Extract the [X, Y] coordinate from the center of the cell holding the provided text.  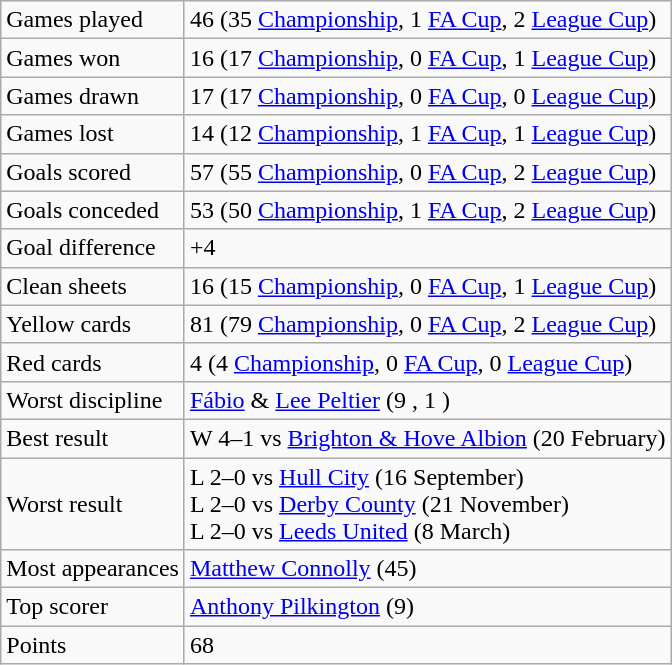
68 [428, 645]
16 (15 Championship, 0 FA Cup, 1 League Cup) [428, 286]
Fábio & Lee Peltier (9 , 1 ) [428, 400]
Red cards [93, 362]
16 (17 Championship, 0 FA Cup, 1 League Cup) [428, 58]
17 (17 Championship, 0 FA Cup, 0 League Cup) [428, 96]
Worst result [93, 504]
Goals conceded [93, 210]
Goal difference [93, 248]
57 (55 Championship, 0 FA Cup, 2 League Cup) [428, 172]
14 (12 Championship, 1 FA Cup, 1 League Cup) [428, 134]
Clean sheets [93, 286]
46 (35 Championship, 1 FA Cup, 2 League Cup) [428, 20]
Goals scored [93, 172]
Worst discipline [93, 400]
Games drawn [93, 96]
Matthew Connolly (45) [428, 569]
Games lost [93, 134]
Most appearances [93, 569]
53 (50 Championship, 1 FA Cup, 2 League Cup) [428, 210]
+4 [428, 248]
L 2–0 vs Hull City (16 September)L 2–0 vs Derby County (21 November) L 2–0 vs Leeds United (8 March) [428, 504]
Games won [93, 58]
Points [93, 645]
Yellow cards [93, 324]
Games played [93, 20]
W 4–1 vs Brighton & Hove Albion (20 February) [428, 438]
Top scorer [93, 607]
Anthony Pilkington (9) [428, 607]
4 (4 Championship, 0 FA Cup, 0 League Cup) [428, 362]
81 (79 Championship, 0 FA Cup, 2 League Cup) [428, 324]
Best result [93, 438]
